Detect which cell encompasses the target text, then output its [x, y] center coordinate. 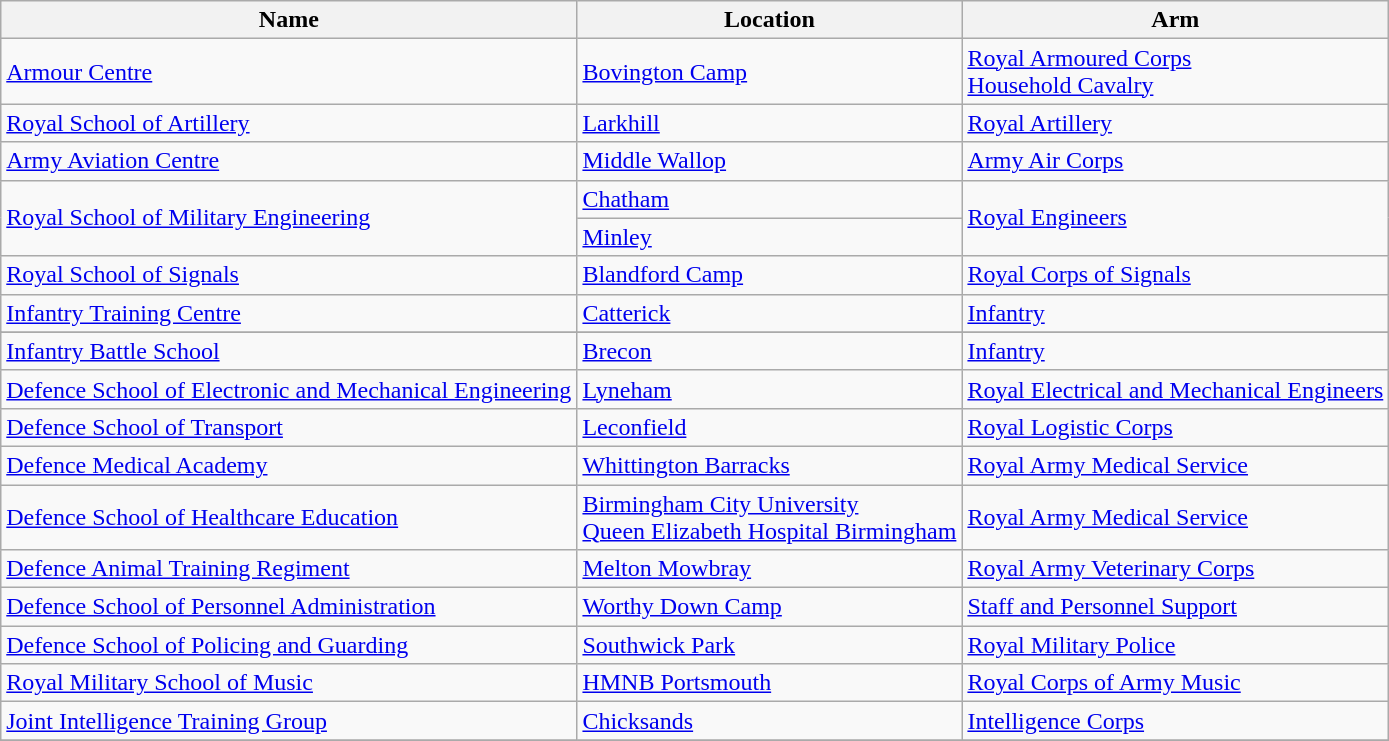
Defence School of Policing and Guarding [289, 645]
Leconfield [770, 427]
Joint Intelligence Training Group [289, 721]
Royal Artillery [1176, 123]
Birmingham City University Queen Elizabeth Hospital Birmingham [770, 516]
Chicksands [770, 721]
Minley [770, 237]
Defence School of Transport [289, 427]
Defence School of Healthcare Education [289, 516]
Royal School of Artillery [289, 123]
Whittington Barracks [770, 465]
Brecon [770, 351]
Royal Electrical and Mechanical Engineers [1176, 389]
Defence Animal Training Regiment [289, 569]
Army Aviation Centre [289, 161]
Worthy Down Camp [770, 607]
Infantry Training Centre [289, 313]
Melton Mowbray [770, 569]
Name [289, 20]
Royal Corps of Signals [1176, 275]
Arm [1176, 20]
Catterick [770, 313]
Staff and Personnel Support [1176, 607]
Middle Wallop [770, 161]
Royal Military Police [1176, 645]
Bovington Camp [770, 72]
Royal School of Military Engineering [289, 218]
Intelligence Corps [1176, 721]
Defence School of Electronic and Mechanical Engineering [289, 389]
Defence School of Personnel Administration [289, 607]
HMNB Portsmouth [770, 683]
Army Air Corps [1176, 161]
Larkhill [770, 123]
Lyneham [770, 389]
Location [770, 20]
Royal Armoured CorpsHousehold Cavalry [1176, 72]
Royal Corps of Army Music [1176, 683]
Blandford Camp [770, 275]
Southwick Park [770, 645]
Infantry Battle School [289, 351]
Royal School of Signals [289, 275]
Royal Army Veterinary Corps [1176, 569]
Royal Military School of Music [289, 683]
Royal Logistic Corps [1176, 427]
Chatham [770, 199]
Armour Centre [289, 72]
Royal Engineers [1176, 218]
Defence Medical Academy [289, 465]
